Output the [x, y] coordinate of the center of the cell containing the given text.  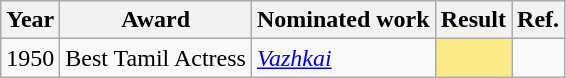
Best Tamil Actress [156, 58]
Result [473, 20]
Nominated work [343, 20]
1950 [30, 58]
Year [30, 20]
Vazhkai [343, 58]
Ref. [538, 20]
Award [156, 20]
